Output the [X, Y] coordinate of the center of the cell containing the given text.  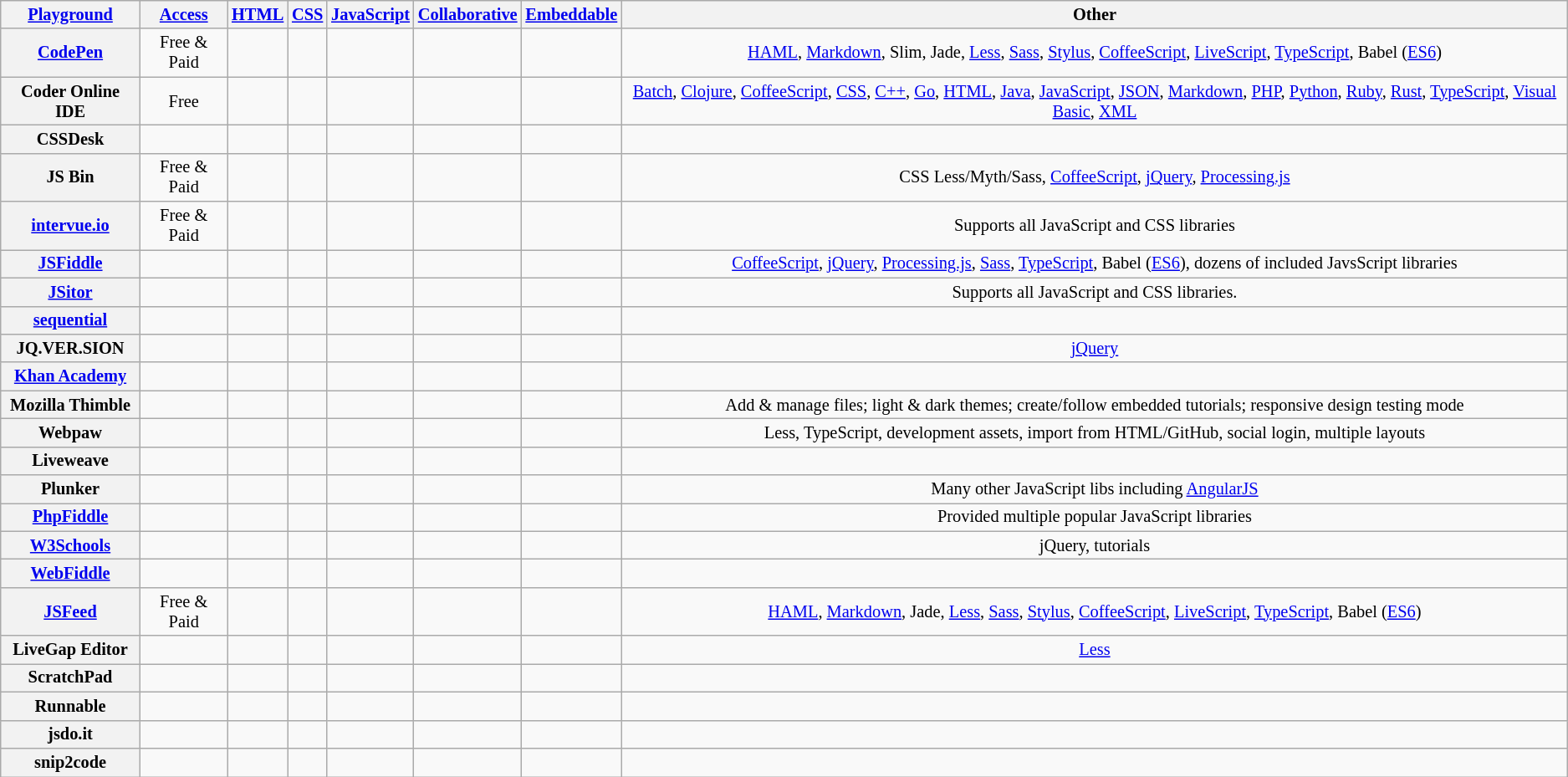
Add & manage files; light & dark themes; create/follow embedded tutorials; responsive design testing mode [1095, 405]
W3Schools [70, 545]
Free [184, 101]
Plunker [70, 489]
snip2code [70, 762]
LiveGap Editor [70, 650]
Batch, Clojure, CoffeeScript, CSS, C++, Go, HTML, Java, JavaScript, JSON, Markdown, PHP, Python, Ruby, Rust, TypeScript, Visual Basic, XML [1095, 101]
CSSDesk [70, 139]
Supports all JavaScript and CSS libraries [1095, 226]
sequential [70, 320]
Embeddable [571, 14]
Playground [70, 14]
ScratchPad [70, 677]
Runnable [70, 706]
JQ.VER.SION [70, 348]
CSS [308, 14]
JSFiddle [70, 263]
Liveweave [70, 461]
Coder Online IDE [70, 101]
Other [1095, 14]
jQuery, tutorials [1095, 545]
Less [1095, 650]
jsdo.it [70, 734]
HAML, Markdown, Jade, Less, Sass, Stylus, CoffeeScript, LiveScript, TypeScript, Babel (ES6) [1095, 611]
Access [184, 14]
CSS Less/Myth/Sass, CoffeeScript, jQuery, Processing.js [1095, 177]
HAML, Markdown, Slim, Jade, Less, Sass, Stylus, CoffeeScript, LiveScript, TypeScript, Babel (ES6) [1095, 53]
Collaborative [468, 14]
JS Bin [70, 177]
CoffeeScript, jQuery, Processing.js, Sass, TypeScript, Babel (ES6), dozens of included JavsScript libraries [1095, 263]
Many other JavaScript libs including AngularJS [1095, 489]
jQuery [1095, 348]
JavaScript [370, 14]
intervue.io [70, 226]
JSitor [70, 292]
Less, TypeScript, development assets, import from HTML/GitHub, social login, multiple layouts [1095, 432]
Mozilla Thimble [70, 405]
JSFeed [70, 611]
Webpaw [70, 432]
Provided multiple popular JavaScript libraries [1095, 517]
HTML [258, 14]
WebFiddle [70, 573]
Khan Academy [70, 376]
Supports all JavaScript and CSS libraries. [1095, 292]
CodePen [70, 53]
PhpFiddle [70, 517]
